Scan for the cell matching the given text and deliver its [X, Y] coordinate at center. 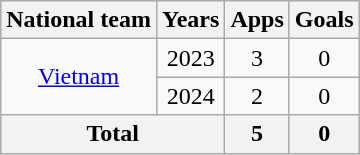
National team [79, 20]
2024 [190, 96]
2023 [190, 58]
Goals [324, 20]
Total [113, 134]
3 [257, 58]
5 [257, 134]
Vietnam [79, 77]
2 [257, 96]
Apps [257, 20]
Years [190, 20]
